Find where the given text appears and provide that cell's center as (x, y) coordinate. 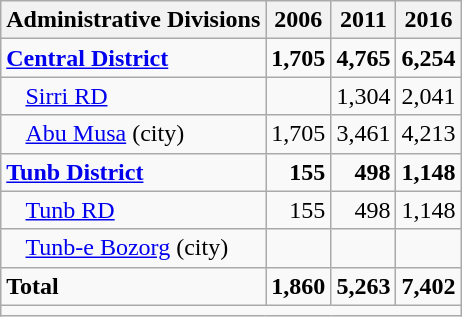
1,304 (364, 96)
Tunb-e Bozorg (city) (134, 248)
2,041 (428, 96)
2016 (428, 20)
Tunb RD (134, 210)
6,254 (428, 58)
2011 (364, 20)
Tunb District (134, 172)
3,461 (364, 134)
4,765 (364, 58)
Administrative Divisions (134, 20)
1,860 (298, 286)
Central District (134, 58)
2006 (298, 20)
Abu Musa (city) (134, 134)
4,213 (428, 134)
Sirri RD (134, 96)
5,263 (364, 286)
7,402 (428, 286)
Total (134, 286)
